Scan for the cell matching the given text and deliver its (x, y) coordinate at center. 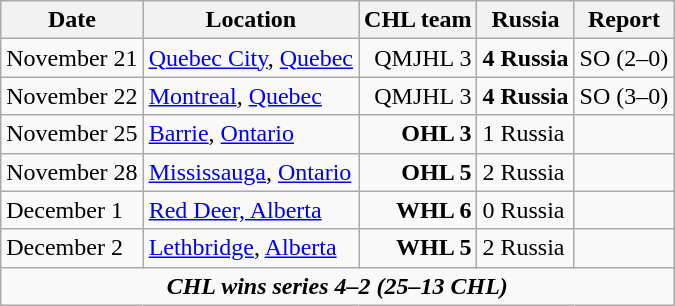
Location (250, 20)
SO (3–0) (624, 96)
SO (2–0) (624, 58)
Montreal, Quebec (250, 96)
November 22 (72, 96)
Mississauga, Ontario (250, 172)
Report (624, 20)
WHL 6 (418, 210)
CHL team (418, 20)
December 2 (72, 248)
OHL 3 (418, 134)
0 Russia (526, 210)
Barrie, Ontario (250, 134)
WHL 5 (418, 248)
CHL wins series 4–2 (25–13 CHL) (338, 286)
November 21 (72, 58)
November 28 (72, 172)
Red Deer, Alberta (250, 210)
1 Russia (526, 134)
November 25 (72, 134)
Date (72, 20)
Russia (526, 20)
Lethbridge, Alberta (250, 248)
December 1 (72, 210)
Quebec City, Quebec (250, 58)
OHL 5 (418, 172)
